Pinpoint the cell where the given text exists, returning its [X, Y] midpoint coordinate. 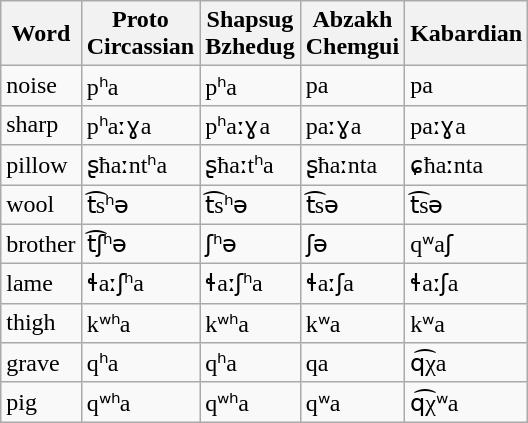
ʂħaːntʰa [140, 165]
lame [41, 284]
brother [41, 244]
t͡ʃʰə [140, 244]
Kabardian [466, 34]
pillow [41, 165]
Word [41, 34]
q͡χa [466, 363]
noise [41, 86]
ShapsugBzhedug [250, 34]
ʂħaːtʰa [250, 165]
ɕħaːnta [466, 165]
AbzakhChemgui [352, 34]
q͡χʷa [466, 402]
ʃə [352, 244]
pig [41, 402]
thigh [41, 323]
ProtoCircassian [140, 34]
wool [41, 204]
qʷaʃ [466, 244]
qa [352, 363]
sharp [41, 125]
qʷa [352, 402]
ʃʰə [250, 244]
grave [41, 363]
ʂħaːnta [352, 165]
